Pinpoint the cell where the given text exists, returning its (x, y) midpoint coordinate. 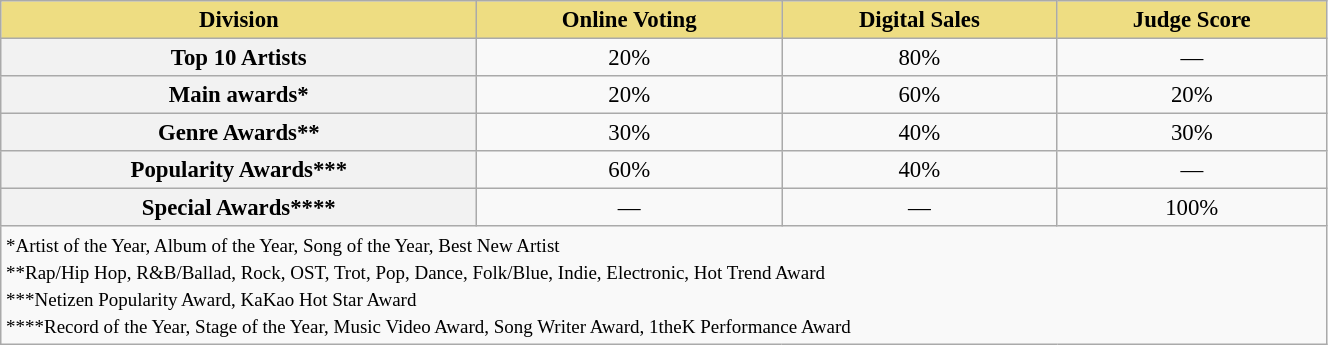
Top 10 Artists (239, 58)
Popularity Awards*** (239, 170)
100% (1192, 208)
Online Voting (630, 20)
Judge Score (1192, 20)
Main awards* (239, 95)
80% (920, 58)
Digital Sales (920, 20)
Division (239, 20)
Special Awards**** (239, 208)
Genre Awards** (239, 133)
